Identify which cell holds the provided text, then report its [X, Y] central coordinate. 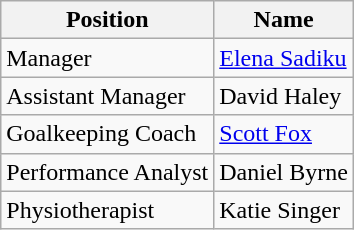
Scott Fox [284, 134]
Katie Singer [284, 210]
Physiotherapist [108, 210]
Position [108, 20]
Manager [108, 58]
Goalkeeping Coach [108, 134]
Assistant Manager [108, 96]
Performance Analyst [108, 172]
David Haley [284, 96]
Elena Sadiku [284, 58]
Daniel Byrne [284, 172]
Name [284, 20]
